Detect which cell encompasses the target text, then output its [X, Y] center coordinate. 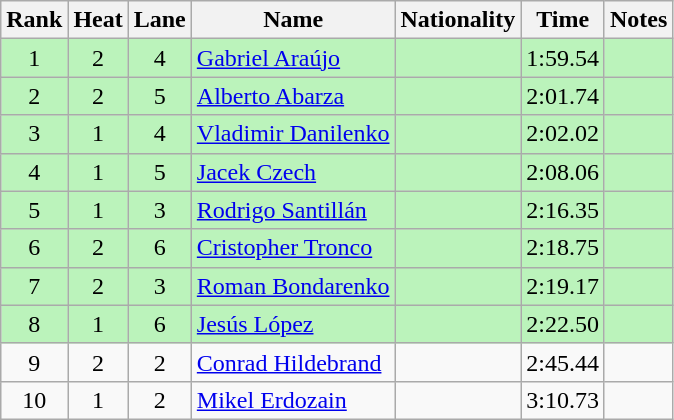
Lane [160, 20]
Vladimir Danilenko [293, 134]
Rank [34, 20]
3:10.73 [563, 400]
Jesús López [293, 324]
Nationality [458, 20]
2:22.50 [563, 324]
Conrad Hildebrand [293, 362]
2:16.35 [563, 210]
Rodrigo Santillán [293, 210]
Time [563, 20]
10 [34, 400]
2:02.02 [563, 134]
Name [293, 20]
9 [34, 362]
2:19.17 [563, 286]
2:01.74 [563, 96]
Notes [638, 20]
Alberto Abarza [293, 96]
Jacek Czech [293, 172]
1:59.54 [563, 58]
Heat [98, 20]
8 [34, 324]
Roman Bondarenko [293, 286]
2:08.06 [563, 172]
7 [34, 286]
Cristopher Tronco [293, 248]
2:45.44 [563, 362]
Mikel Erdozain [293, 400]
2:18.75 [563, 248]
Gabriel Araújo [293, 58]
